For the text-containing cell, return its midpoint in [x, y] coordinate format. 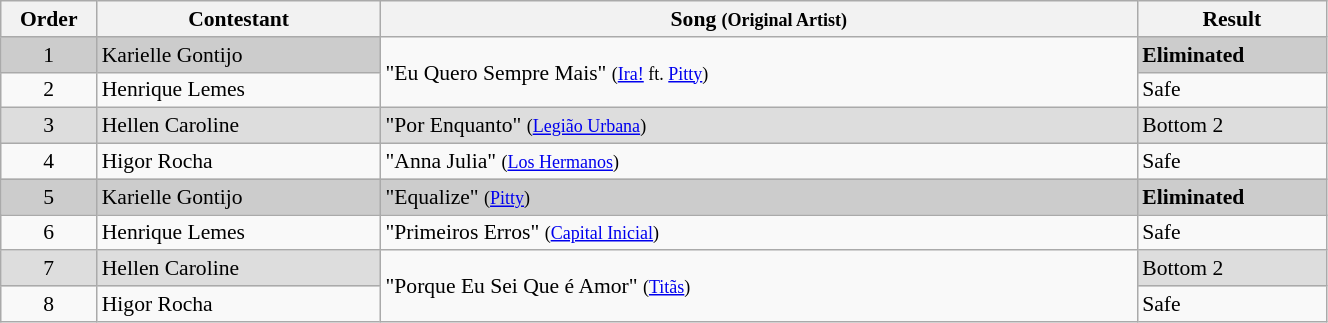
Contestant [239, 19]
"Anna Julia" (Los Hermanos) [758, 162]
Song (Original Artist) [758, 19]
"Porque Eu Sei Que é Amor" (Titãs) [758, 286]
6 [49, 233]
8 [49, 304]
Result [1232, 19]
Order [49, 19]
"Eu Quero Sempre Mais" (Ira! ft. Pitty) [758, 72]
"Equalize" (Pitty) [758, 197]
1 [49, 55]
5 [49, 197]
7 [49, 269]
"Primeiros Erros" (Capital Inicial) [758, 233]
2 [49, 90]
4 [49, 162]
3 [49, 126]
"Por Enquanto" (Legião Urbana) [758, 126]
